Search for the cell housing the specified text and yield its (x, y) center coordinate. 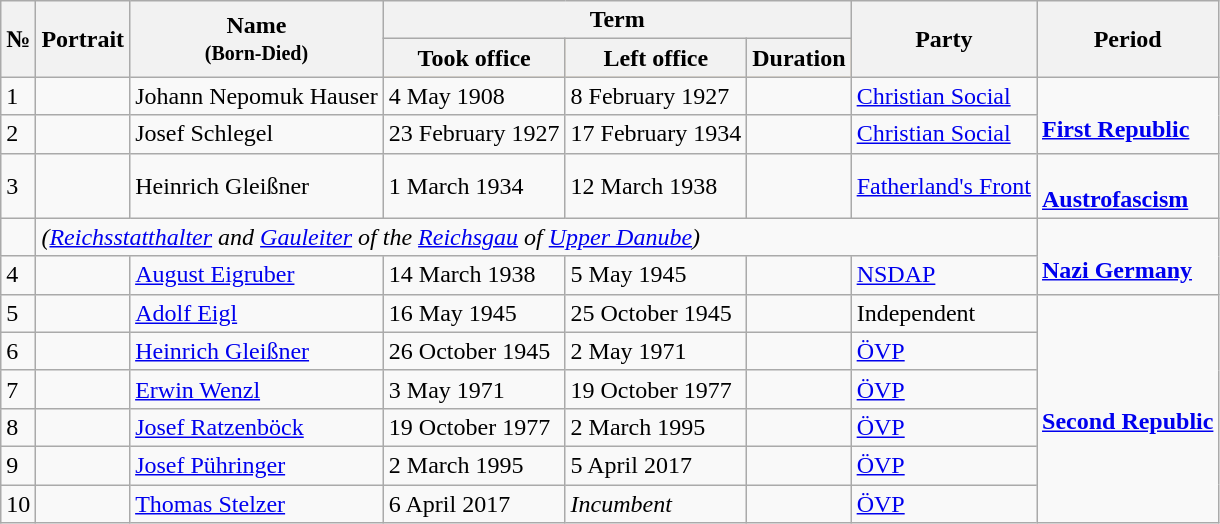
Josef Pühringer (257, 465)
16 May 1945 (474, 313)
Period (1127, 39)
14 March 1938 (474, 275)
Incumbent (656, 503)
Erwin Wenzl (257, 389)
9 (18, 465)
Took office (474, 58)
3 (18, 186)
NSDAP (944, 275)
4 May 1908 (474, 96)
2 May 1971 (656, 351)
Name(Born-Died) (257, 39)
Left office (656, 58)
Duration (799, 58)
Second Republic (1127, 408)
2 (18, 134)
Party (944, 39)
Portrait (83, 39)
Fatherland's Front (944, 186)
17 February 1934 (656, 134)
№ (18, 39)
6 April 2017 (474, 503)
7 (18, 389)
8 (18, 427)
1 March 1934 (474, 186)
Adolf Eigl (257, 313)
8 February 1927 (656, 96)
Josef Schlegel (257, 134)
Thomas Stelzer (257, 503)
1 (18, 96)
Nazi Germany (1127, 256)
Johann Nepomuk Hauser (257, 96)
First Republic (1127, 115)
23 February 1927 (474, 134)
6 (18, 351)
3 May 1971 (474, 389)
10 (18, 503)
25 October 1945 (656, 313)
5 May 1945 (656, 275)
August Eigruber (257, 275)
Term (617, 20)
4 (18, 275)
Austrofascism (1127, 186)
26 October 1945 (474, 351)
Independent (944, 313)
5 (18, 313)
12 March 1938 (656, 186)
Josef Ratzenböck (257, 427)
5 April 2017 (656, 465)
(Reichsstatthalter and Gauleiter of the Reichsgau of Upper Danube) (536, 237)
